Detect which cell encompasses the target text, then output its (X, Y) center coordinate. 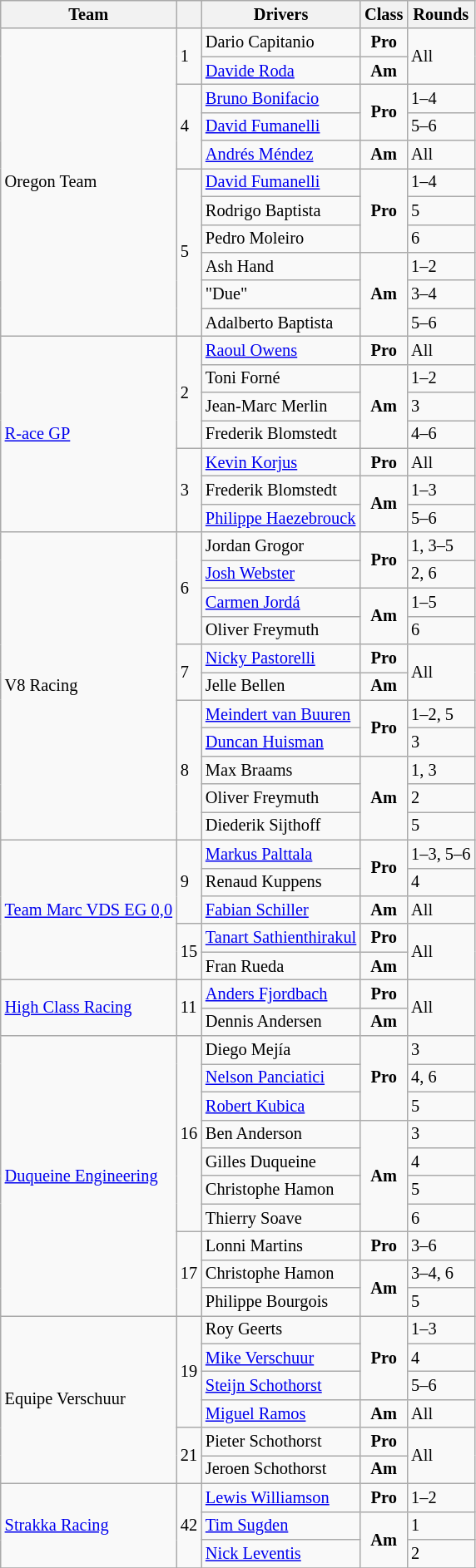
Fran Rueda (281, 966)
Philippe Haezebrouck (281, 518)
Duqueine Engineering (88, 1176)
3–4, 6 (441, 1274)
High Class Racing (88, 1008)
Diego Mejía (281, 1050)
Anders Fjordbach (281, 994)
4–6 (441, 434)
Thierry Soave (281, 1218)
Rodrigo Baptista (281, 210)
Drivers (281, 14)
Team Marc VDS EG 0,0 (88, 910)
Renaud Kuppens (281, 882)
9 (189, 881)
1, 3 (441, 770)
Bruno Bonifacio (281, 98)
Lewis Williamson (281, 1497)
"Due" (281, 294)
Nelson Panciatici (281, 1077)
R-ace GP (88, 434)
Josh Webster (281, 574)
Equipe Verschuur (88, 1399)
Ben Anderson (281, 1134)
Rounds (441, 14)
Jeroen Schothorst (281, 1469)
Jelle Bellen (281, 686)
Toni Forné (281, 378)
Class (384, 14)
15 (189, 951)
Oregon Team (88, 182)
Robert Kubica (281, 1106)
Pedro Moleiro (281, 239)
Duncan Huisman (281, 742)
Pieter Schothorst (281, 1442)
Adalberto Baptista (281, 323)
Steijn Schothorst (281, 1386)
19 (189, 1372)
Team (88, 14)
16 (189, 1134)
Ash Hand (281, 266)
Jordan Grogor (281, 546)
Dennis Andersen (281, 1022)
Lonni Martins (281, 1245)
Max Braams (281, 770)
Fabian Schiller (281, 910)
Tim Sugden (281, 1526)
Andrés Méndez (281, 155)
42 (189, 1525)
1–5 (441, 602)
11 (189, 1008)
Meindert van Buuren (281, 714)
8 (189, 770)
7 (189, 672)
1–3, 5–6 (441, 854)
Raoul Owens (281, 350)
Roy Geerts (281, 1329)
Nicky Pastorelli (281, 658)
21 (189, 1455)
3–6 (441, 1245)
Diederik Sijthoff (281, 826)
Kevin Korjus (281, 462)
Philippe Bourgois (281, 1302)
17 (189, 1274)
1, 3–5 (441, 546)
Davide Roda (281, 71)
2, 6 (441, 574)
Dario Capitanio (281, 42)
Jean-Marc Merlin (281, 407)
1–2, 5 (441, 714)
Strakka Racing (88, 1525)
Gilles Duqueine (281, 1161)
Mike Verschuur (281, 1358)
4, 6 (441, 1077)
Miguel Ramos (281, 1413)
Tanart Sathienthirakul (281, 938)
Markus Palttala (281, 854)
Nick Leventis (281, 1553)
V8 Racing (88, 686)
3–4 (441, 294)
Carmen Jordá (281, 602)
